Identify which cell holds the provided text, then report its [x, y] central coordinate. 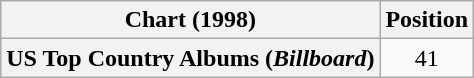
Chart (1998) [190, 20]
41 [427, 58]
US Top Country Albums (Billboard) [190, 58]
Position [427, 20]
